Return the (X, Y) coordinate for the center point of the cell that contains the specified text.  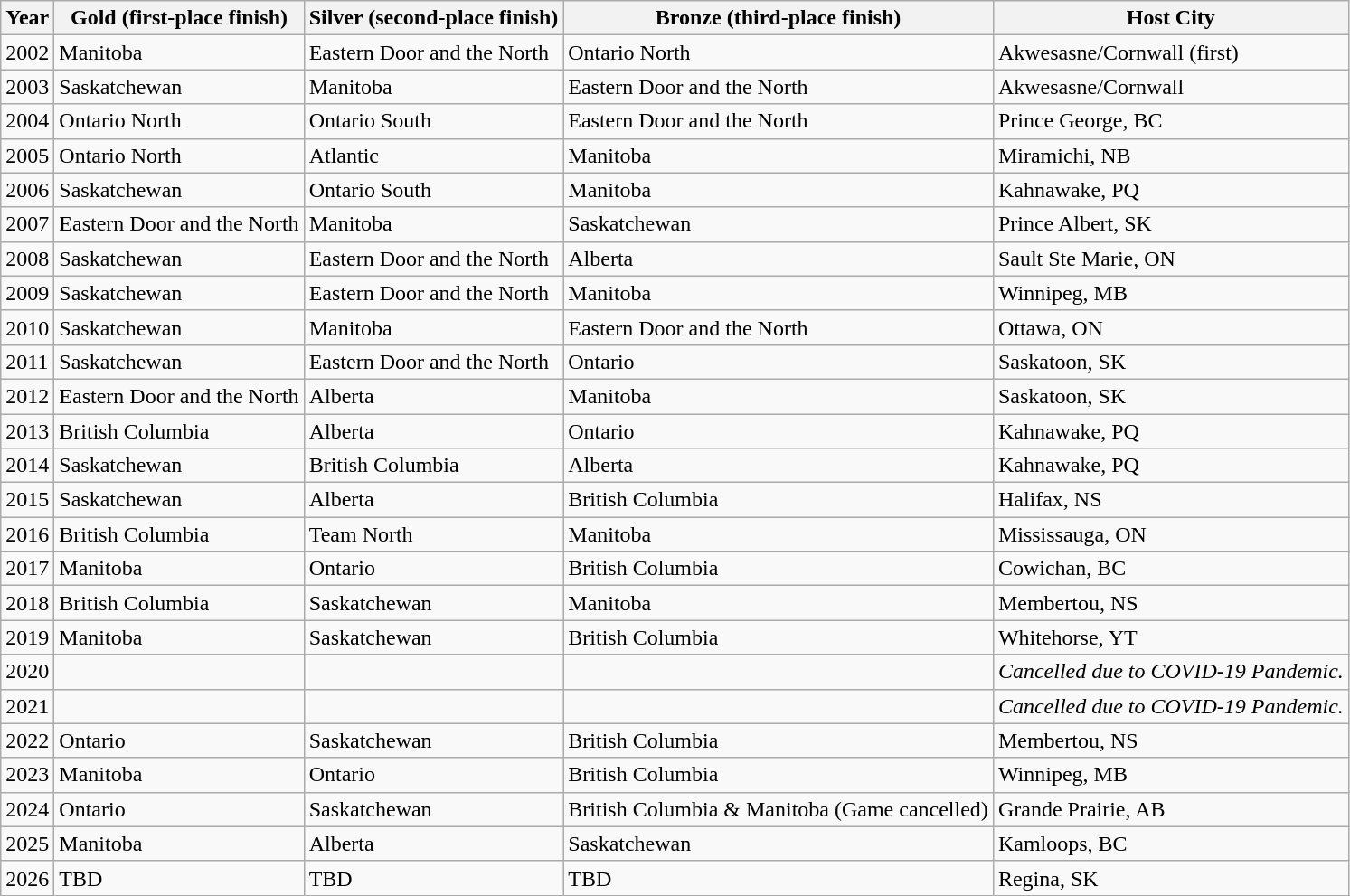
2021 (27, 706)
Cowichan, BC (1170, 569)
Ottawa, ON (1170, 327)
2004 (27, 121)
Silver (second-place finish) (434, 18)
Halifax, NS (1170, 500)
Year (27, 18)
2022 (27, 740)
2020 (27, 672)
2016 (27, 534)
2006 (27, 190)
2026 (27, 878)
British Columbia & Manitoba (Game cancelled) (779, 809)
2015 (27, 500)
2018 (27, 603)
Akwesasne/Cornwall (1170, 87)
Prince Albert, SK (1170, 224)
Gold (first-place finish) (179, 18)
2014 (27, 466)
2003 (27, 87)
Bronze (third-place finish) (779, 18)
2024 (27, 809)
2010 (27, 327)
Kamloops, BC (1170, 844)
Akwesasne/Cornwall (first) (1170, 52)
2023 (27, 775)
Host City (1170, 18)
Sault Ste Marie, ON (1170, 259)
2019 (27, 637)
Atlantic (434, 156)
Regina, SK (1170, 878)
2017 (27, 569)
Whitehorse, YT (1170, 637)
Team North (434, 534)
Mississauga, ON (1170, 534)
2002 (27, 52)
2025 (27, 844)
2007 (27, 224)
Grande Prairie, AB (1170, 809)
2011 (27, 362)
2013 (27, 431)
2008 (27, 259)
Prince George, BC (1170, 121)
2005 (27, 156)
Miramichi, NB (1170, 156)
2012 (27, 396)
2009 (27, 293)
